From the cell containing the given text, extract its center point as (X, Y) coordinate. 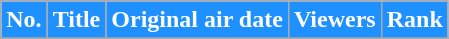
Viewers (334, 20)
Original air date (198, 20)
Rank (414, 20)
Title (76, 20)
No. (24, 20)
